Provide the [X, Y] coordinate of the cell's center where the given text is located.  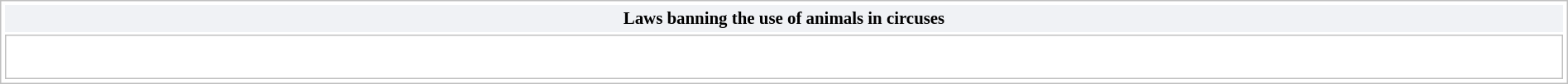
Laws banning the use of animals in circuses [784, 18]
